Detect which cell encompasses the target text, then output its [X, Y] center coordinate. 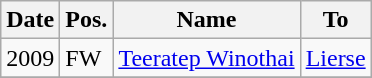
2009 [30, 58]
FW [86, 58]
To [336, 20]
Teeratep Winothai [206, 58]
Date [30, 20]
Lierse [336, 58]
Name [206, 20]
Pos. [86, 20]
